Capture the cell that displays the provided text and extract its (x, y) central coordinate. 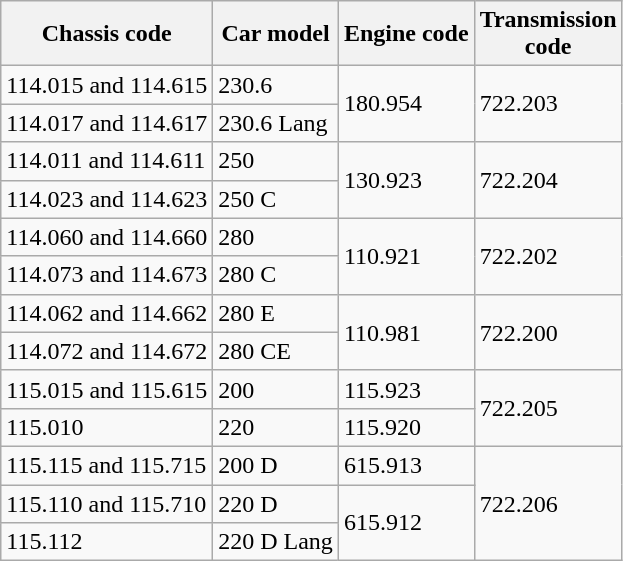
114.072 and 114.672 (107, 351)
250 (276, 161)
220 D (276, 503)
220 D Lang (276, 542)
114.017 and 114.617 (107, 123)
115.112 (107, 542)
722.205 (548, 408)
114.062 and 114.662 (107, 313)
110.921 (406, 256)
722.202 (548, 256)
615.913 (406, 465)
280 E (276, 313)
130.923 (406, 180)
615.912 (406, 522)
200 D (276, 465)
Transmissioncode (548, 34)
180.954 (406, 104)
722.204 (548, 180)
722.203 (548, 104)
114.023 and 114.623 (107, 199)
115.010 (107, 427)
200 (276, 389)
115.015 and 115.615 (107, 389)
110.981 (406, 332)
Car model (276, 34)
114.073 and 114.673 (107, 275)
Chassis code (107, 34)
230.6 Lang (276, 123)
114.015 and 114.615 (107, 85)
280 CE (276, 351)
220 (276, 427)
115.923 (406, 389)
230.6 (276, 85)
280 C (276, 275)
115.920 (406, 427)
114.060 and 114.660 (107, 237)
115.110 and 115.710 (107, 503)
250 C (276, 199)
115.115 and 115.715 (107, 465)
114.011 and 114.611 (107, 161)
Engine code (406, 34)
722.206 (548, 503)
280 (276, 237)
722.200 (548, 332)
